Provide the [x, y] coordinate of the cell's center where the given text is located.  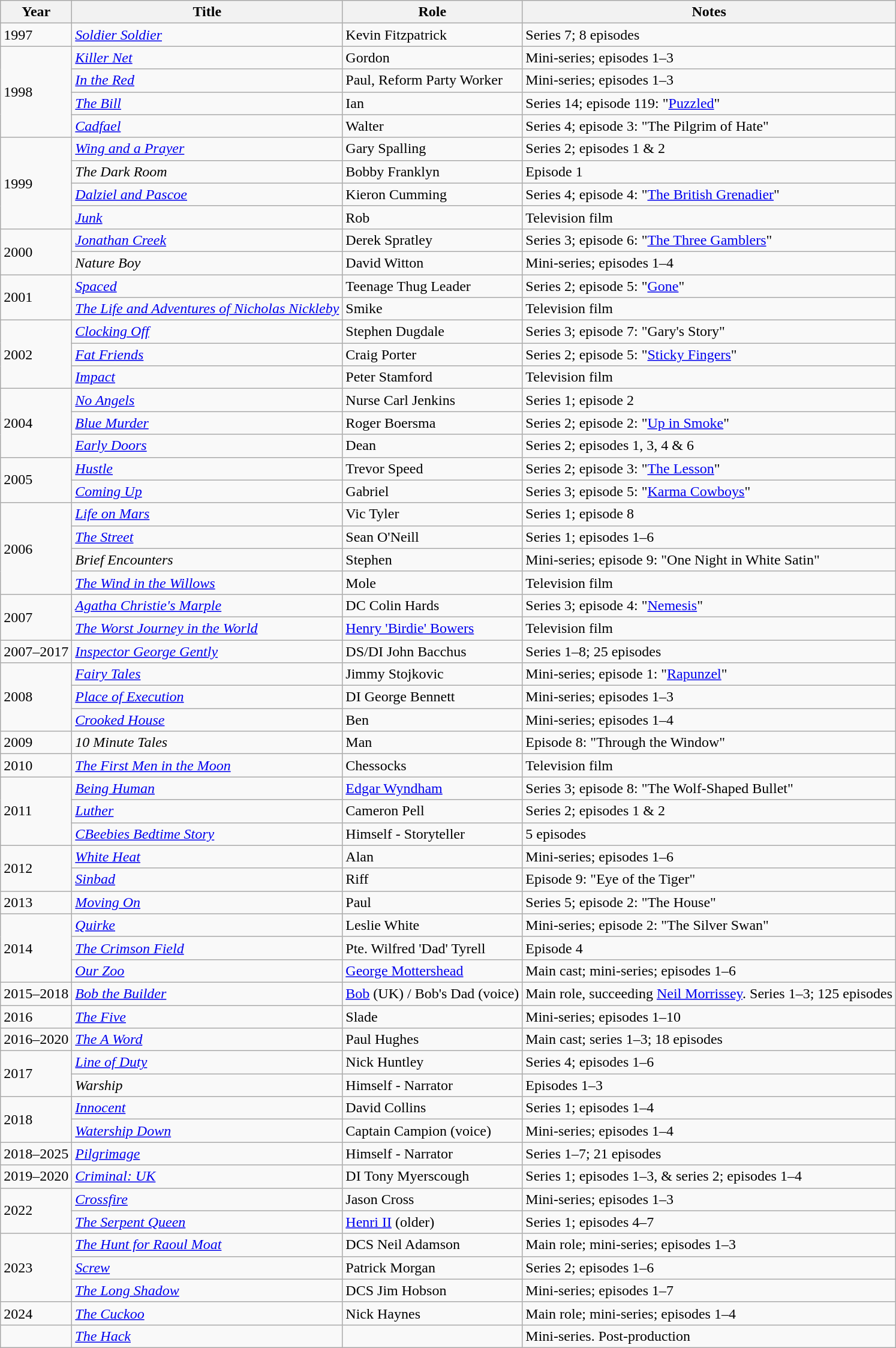
The Cuckoo [208, 1313]
2012 [36, 868]
Edgar Wyndham [432, 788]
Blue Murder [208, 423]
Innocent [208, 1108]
Wing and a Prayer [208, 149]
The Crimson Field [208, 948]
DI George Bennett [432, 697]
CBeebies Bedtime Story [208, 834]
Series 1; episodes 1–6 [709, 537]
Series 14; episode 119: "Puzzled" [709, 103]
David Collins [432, 1108]
2000 [36, 251]
DCS Jim Hobson [432, 1290]
Smike [432, 309]
2011 [36, 811]
The Wind in the Willows [208, 583]
Series 2; episode 3: "The Lesson" [709, 469]
Episode 4 [709, 948]
Killer Net [208, 58]
Main role, succeeding Neil Morrissey. Series 1–3; 125 episodes [709, 993]
Luther [208, 811]
Pte. Wilfred 'Dad' Tyrell [432, 948]
Series 4; episodes 1–6 [709, 1062]
Nature Boy [208, 263]
Line of Duty [208, 1062]
Main cast; series 1–3; 18 episodes [709, 1040]
Gordon [432, 58]
Gabriel [432, 491]
2022 [36, 1211]
Series 1; episodes 1–3, & series 2; episodes 1–4 [709, 1176]
Leslie White [432, 925]
2008 [36, 697]
2023 [36, 1268]
Gary Spalling [432, 149]
The A Word [208, 1040]
The Life and Adventures of Nicholas Nickleby [208, 309]
Series 4; episode 4: "The British Grenadier" [709, 194]
Moving On [208, 902]
Title [208, 12]
Series 2; episode 5: "Gone" [709, 286]
Quirke [208, 925]
Series 1; episode 2 [709, 400]
Mini-series. Post-production [709, 1336]
Main role; mini-series; episodes 1–3 [709, 1245]
Inspector George Gently [208, 651]
2002 [36, 355]
Series 2; episode 5: "Sticky Fingers" [709, 355]
Henry 'Birdie' Bowers [432, 628]
2009 [36, 743]
Episodes 1–3 [709, 1085]
Alan [432, 857]
Mini-series; episodes 1–6 [709, 857]
Series 3; episode 4: "Nemesis" [709, 605]
Agatha Christie's Marple [208, 605]
Stephen Dugdale [432, 332]
Spaced [208, 286]
Paul [432, 902]
The Hack [208, 1336]
2019–2020 [36, 1176]
2018–2025 [36, 1154]
Stephen [432, 560]
Jason Cross [432, 1199]
10 Minute Tales [208, 743]
The Worst Journey in the World [208, 628]
2017 [36, 1074]
Ben [432, 720]
Impact [208, 377]
Vic Tyler [432, 514]
Trevor Speed [432, 469]
2016–2020 [36, 1040]
Rob [432, 217]
Mini-series; episode 1: "Rapunzel" [709, 674]
Henri II (older) [432, 1222]
Walter [432, 126]
Clocking Off [208, 332]
Paul Hughes [432, 1040]
George Mottershead [432, 971]
2013 [36, 902]
Series 1; episodes 4–7 [709, 1222]
2001 [36, 298]
Series 4; episode 3: "The Pilgrim of Hate" [709, 126]
DI Tony Myerscough [432, 1176]
DCS Neil Adamson [432, 1245]
Nick Haynes [432, 1313]
Teenage Thug Leader [432, 286]
The Serpent Queen [208, 1222]
Derek Spratley [432, 240]
5 episodes [709, 834]
Series 7; 8 episodes [709, 35]
Life on Mars [208, 514]
Kevin Fitzpatrick [432, 35]
Series 3; episode 6: "The Three Gamblers" [709, 240]
The First Men in the Moon [208, 765]
DC Colin Hards [432, 605]
Sinbad [208, 879]
Episode 8: "Through the Window" [709, 743]
DS/DI John Bacchus [432, 651]
2024 [36, 1313]
Main role; mini-series; episodes 1–4 [709, 1313]
Bob the Builder [208, 993]
Crossfire [208, 1199]
The Street [208, 537]
Mini-series; episodes 1–7 [709, 1290]
Screw [208, 1268]
Episode 9: "Eye of the Tiger" [709, 879]
1998 [36, 92]
Warship [208, 1085]
The Long Shadow [208, 1290]
Series 3; episode 7: "Gary's Story" [709, 332]
Episode 1 [709, 172]
Himself - Storyteller [432, 834]
Dalziel and Pascoe [208, 194]
Series 3; episode 8: "The Wolf-Shaped Bullet" [709, 788]
Jonathan Creek [208, 240]
Mini-series; episode 9: "One Night in White Satin" [709, 560]
Sean O'Neill [432, 537]
Watership Down [208, 1131]
The Bill [208, 103]
Chessocks [432, 765]
Series 2; episode 2: "Up in Smoke" [709, 423]
Cadfael [208, 126]
Bob (UK) / Bob's Dad (voice) [432, 993]
2014 [36, 948]
Series 1; episodes 1–4 [709, 1108]
Paul, Reform Party Worker [432, 80]
2004 [36, 423]
1997 [36, 35]
Riff [432, 879]
1999 [36, 183]
Series 5; episode 2: "The House" [709, 902]
The Dark Room [208, 172]
2016 [36, 1017]
2006 [36, 548]
Fat Friends [208, 355]
Ian [432, 103]
2018 [36, 1119]
Nurse Carl Jenkins [432, 400]
Patrick Morgan [432, 1268]
Place of Execution [208, 697]
Hustle [208, 469]
2010 [36, 765]
The Hunt for Raoul Moat [208, 1245]
Series 2; episodes 1–6 [709, 1268]
Jimmy Stojkovic [432, 674]
No Angels [208, 400]
2015–2018 [36, 993]
Notes [709, 12]
Man [432, 743]
Peter Stamford [432, 377]
Roger Boersma [432, 423]
Dean [432, 446]
Soldier Soldier [208, 35]
2007 [36, 617]
Mole [432, 583]
2005 [36, 480]
Captain Campion (voice) [432, 1131]
Nick Huntley [432, 1062]
Early Doors [208, 446]
Craig Porter [432, 355]
Series 3; episode 5: "Karma Cowboys" [709, 491]
Role [432, 12]
David Witton [432, 263]
Criminal: UK [208, 1176]
Year [36, 12]
Our Zoo [208, 971]
Main cast; mini-series; episodes 1–6 [709, 971]
Crooked House [208, 720]
Series 1–8; 25 episodes [709, 651]
Cameron Pell [432, 811]
2007–2017 [36, 651]
Slade [432, 1017]
Junk [208, 217]
In the Red [208, 80]
Brief Encounters [208, 560]
Fairy Tales [208, 674]
Series 2; episodes 1, 3, 4 & 6 [709, 446]
Kieron Cumming [432, 194]
Series 1; episode 8 [709, 514]
Bobby Franklyn [432, 172]
Pilgrimage [208, 1154]
White Heat [208, 857]
Being Human [208, 788]
Mini-series; episodes 1–10 [709, 1017]
Series 1–7; 21 episodes [709, 1154]
Mini-series; episode 2: "The Silver Swan" [709, 925]
Coming Up [208, 491]
The Five [208, 1017]
